Locate the cell with the specified text and output its (X, Y) center coordinate. 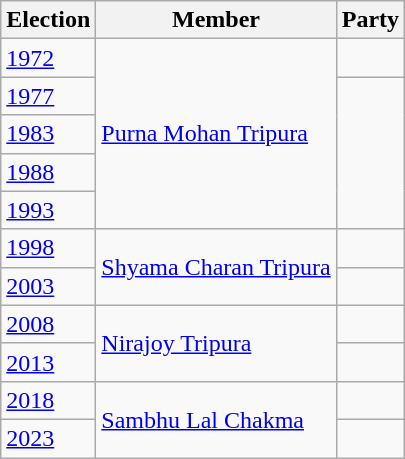
1993 (48, 210)
Election (48, 20)
2023 (48, 438)
2018 (48, 400)
1977 (48, 96)
2003 (48, 286)
Member (216, 20)
2013 (48, 362)
Purna Mohan Tripura (216, 134)
1998 (48, 248)
Party (370, 20)
1988 (48, 172)
1972 (48, 58)
Shyama Charan Tripura (216, 267)
Sambhu Lal Chakma (216, 419)
Nirajoy Tripura (216, 343)
1983 (48, 134)
2008 (48, 324)
